Provide the [x, y] coordinate of the cell's center where the given text is located.  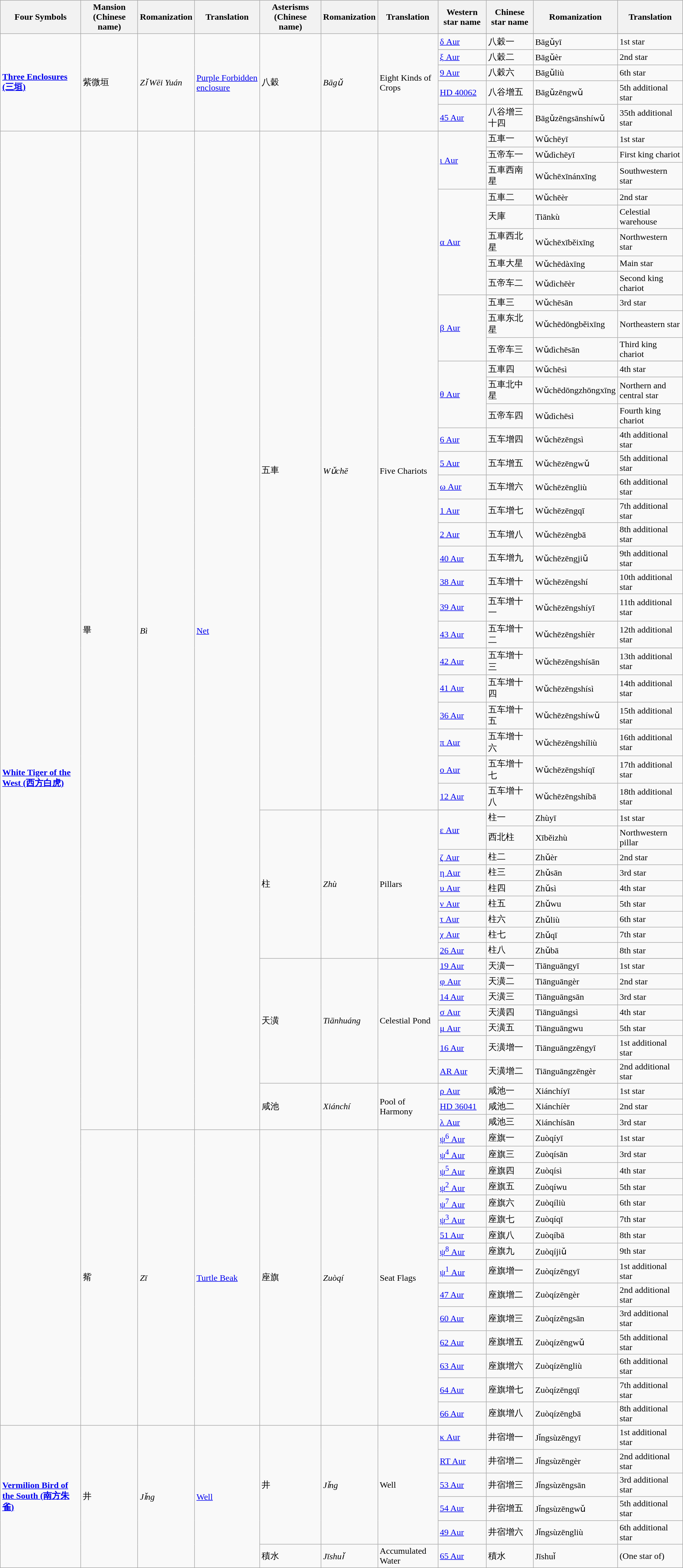
Wǔchēzēngwǔ [575, 464]
Wǔdìchēèr [575, 283]
柱七 [510, 935]
τ Aur [462, 919]
HD 40062 [462, 92]
Wǔchēzēngqī [575, 511]
五车增五 [510, 464]
φ Aur [462, 982]
天潢三 [510, 997]
ρ Aur [462, 1091]
σ Aur [462, 1012]
Wǔchēzēngshísì [575, 688]
Zuòqíwu [575, 1187]
五车增十六 [510, 742]
Celestial warehouse [650, 217]
Tiānguāngwu [575, 1028]
五车增十四 [510, 688]
Purple Forbidden enclosure [227, 82]
八穀二 [510, 57]
Mansion (Chinese name) [109, 17]
Zhǔwu [575, 904]
柱六 [510, 919]
35th additional star [650, 118]
11th additional star [650, 607]
Southwestern star [650, 176]
Fourth king chariot [650, 415]
Bāgǔèr [575, 57]
51 Aur [462, 1235]
座旗增七 [510, 1390]
ο Aur [462, 769]
Wǔchēsì [575, 369]
五帝车二 [510, 283]
13th additional star [650, 661]
Third king chariot [650, 350]
Western star name [462, 17]
柱三 [510, 873]
41 Aur [462, 688]
ω Aur [462, 487]
Zuòqíqī [575, 1219]
Zhǔsì [575, 888]
10th additional star [650, 582]
ψ7 Aur [462, 1203]
八穀六 [510, 73]
咸池三 [510, 1122]
Zuòqíyī [575, 1138]
Northeastern star [650, 324]
Zuòqízēngèr [575, 1295]
χ Aur [462, 935]
Zǐ Wēi Yuán [166, 82]
八穀一 [510, 42]
五车增六 [510, 487]
咸池一 [510, 1091]
Eight Kinds of Crops [408, 82]
Jǐngsùzēngyī [575, 1437]
Wǔchēzēngshísān [575, 661]
五车增八 [510, 534]
Zuòqízēngyī [575, 1271]
Xiánchísān [575, 1122]
49 Aur [462, 1532]
五車一 [510, 139]
62 Aur [462, 1342]
Tiānkù [575, 217]
9 Aur [462, 73]
Tiānguāngsān [575, 997]
座旗九 [510, 1251]
Wǔchēzēngshíwǔ [575, 715]
ψ1 Aur [462, 1271]
Wǔchēzēngbā [575, 534]
Zuòqízēngbā [575, 1413]
Wǔchēzēngshíyī [575, 607]
64 Aur [462, 1390]
Wǔdìchēsān [575, 350]
Bì [166, 631]
Jǐngsùzēngwǔ [575, 1509]
Wǔchēdōngzhōngxīng [575, 390]
井宿增二 [510, 1461]
座旗增三 [510, 1318]
天潢一 [510, 966]
五车增四 [510, 439]
西北柱 [510, 837]
9th additional star [650, 558]
ψ2 Aur [462, 1187]
八穀 [290, 82]
座旗七 [510, 1219]
Wǔchēxīběixīng [575, 242]
9th star [650, 1251]
Zhùyī [575, 818]
五車大星 [510, 264]
Wǔdìchēsì [575, 415]
五車四 [510, 369]
Five Chariots [408, 471]
五車西北星 [510, 242]
63 Aur [462, 1366]
υ Aur [462, 888]
Wǔchēyī [575, 139]
咸池 [290, 1107]
Wǔchēèr [575, 197]
5 Aur [462, 464]
Wǔchēzēngliù [575, 487]
HD 36041 [462, 1107]
座旗增八 [510, 1413]
α Aur [462, 242]
Zuòqíbā [575, 1235]
ε Aur [462, 830]
Xīběizhù [575, 837]
Wǔchēzēngsì [575, 439]
五帝车三 [510, 350]
畢 [109, 631]
Four Symbols [41, 17]
Zuòqízēngliù [575, 1366]
ψ4 Aur [462, 1154]
Zuòqíliù [575, 1203]
Wǔchēdōngběixīng [575, 324]
ξ Aur [462, 57]
16th additional star [650, 742]
座旗一 [510, 1138]
Wǔchēzēngshíliù [575, 742]
五车增十二 [510, 634]
五车增十三 [510, 661]
座旗六 [510, 1203]
五车增十 [510, 582]
ζ Aur [462, 857]
White Tiger of the West (西方白虎) [41, 779]
38 Aur [462, 582]
δ Aur [462, 42]
觜 [109, 1278]
五帝车四 [510, 415]
Wǔchēzēngshíèr [575, 634]
π Aur [462, 742]
RT Aur [462, 1461]
ψ3 Aur [462, 1219]
柱 [290, 884]
Asterisms (Chinese name) [290, 17]
Wǔchē [350, 471]
14th additional star [650, 688]
天潢增一 [510, 1048]
Wǔchēsān [575, 303]
Wǔchēzēngshí [575, 582]
66 Aur [462, 1413]
ν Aur [462, 904]
Bāgǔliù [575, 73]
60 Aur [462, 1318]
天潢 [290, 1021]
ψ6 Aur [462, 1138]
λ Aur [462, 1122]
Second king chariot [650, 283]
天潢四 [510, 1012]
Three Enclosures (三垣) [41, 82]
θ Aur [462, 395]
Zhǔqī [575, 935]
座旗增一 [510, 1271]
Wǔchēzēngshíqī [575, 769]
47 Aur [462, 1295]
Zuòqíjiǔ [575, 1251]
Chinese star name [510, 17]
26 Aur [462, 950]
Zhù [350, 884]
Accumulated Water [408, 1556]
柱八 [510, 950]
Main star [650, 264]
42 Aur [462, 661]
43 Aur [462, 634]
柱四 [510, 888]
座旗增五 [510, 1342]
Zī [166, 1278]
五車北中星 [510, 390]
η Aur [462, 873]
Tiānguāngèr [575, 982]
12 Aur [462, 796]
八谷增三十四 [510, 118]
Wǔchēxīnánxīng [575, 176]
Net [227, 631]
五車东北星 [510, 324]
五车增七 [510, 511]
18th additional star [650, 796]
Tiānguāngzēngèr [575, 1072]
12th additional star [650, 634]
Jǐngsùzēngliù [575, 1532]
座旗增二 [510, 1295]
Xiánchíyī [575, 1091]
座旗四 [510, 1171]
五帝车一 [510, 155]
天潢增二 [510, 1072]
54 Aur [462, 1509]
Northwestern pillar [650, 837]
Celestial Pond [408, 1021]
Seat Flags [408, 1278]
柱一 [510, 818]
53 Aur [462, 1485]
β Aur [462, 328]
ψ8 Aur [462, 1251]
Pillars [408, 884]
Zuòqísān [575, 1154]
五車西南星 [510, 176]
Tiānhuáng [350, 1021]
ψ5 Aur [462, 1171]
1 Aur [462, 511]
天潢二 [510, 982]
Xiánchíèr [575, 1107]
五车增九 [510, 558]
6 Aur [462, 439]
Tiānguāngyī [575, 966]
39 Aur [462, 607]
μ Aur [462, 1028]
五车增十五 [510, 715]
Bāgǔzēngwǔ [575, 92]
Zhǔbā [575, 950]
Wǔchēdàxīng [575, 264]
五車三 [510, 303]
15th additional star [650, 715]
八谷增五 [510, 92]
36 Aur [462, 715]
AR Aur [462, 1072]
座旗五 [510, 1187]
Bāgǔyī [575, 42]
Tiānguāngzēngyī [575, 1048]
咸池二 [510, 1107]
天潢五 [510, 1028]
五车增十七 [510, 769]
45 Aur [462, 118]
Zuòqízēngqī [575, 1390]
五車 [290, 471]
65 Aur [462, 1556]
Northwestern star [650, 242]
五车增十八 [510, 796]
Vermilion Bird of the South (南方朱雀) [41, 1497]
座旗增六 [510, 1366]
紫微垣 [109, 82]
Northern and central star [650, 390]
Zuòqízēngwǔ [575, 1342]
井宿增一 [510, 1437]
井宿增五 [510, 1509]
座旗 [290, 1278]
κ Aur [462, 1437]
Xiánchí [350, 1107]
柱五 [510, 904]
Zuòqízēngsān [575, 1318]
Bāgǔzēngsānshíwǔ [575, 118]
座旗三 [510, 1154]
Pool of Harmony [408, 1107]
16 Aur [462, 1048]
座旗八 [510, 1235]
Jǐngsùzēngèr [575, 1461]
Jǐngsùzēngsān [575, 1485]
Tiānguāngsì [575, 1012]
Zhǔliù [575, 919]
柱二 [510, 857]
Zhǔèr [575, 857]
Zuòqí [350, 1278]
19 Aur [462, 966]
First king chariot [650, 155]
井宿增三 [510, 1485]
Zuòqísì [575, 1171]
4th additional star [650, 439]
2 Aur [462, 534]
17th additional star [650, 769]
五车增十一 [510, 607]
Wǔchēzēngjiǔ [575, 558]
天庫 [510, 217]
Bāgǔ [350, 82]
14 Aur [462, 997]
Turtle Beak [227, 1278]
Zhǔsān [575, 873]
40 Aur [462, 558]
Wǔdìchēyī [575, 155]
五車二 [510, 197]
ι Aur [462, 161]
Wǔchēzēngshíbā [575, 796]
井宿增六 [510, 1532]
(One star of) [650, 1556]
